From the cell containing the given text, extract its center point as [X, Y] coordinate. 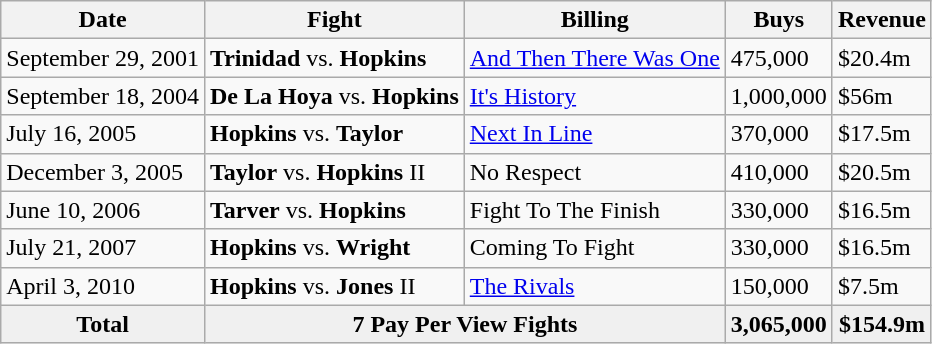
Coming To Fight [594, 248]
475,000 [778, 58]
June 10, 2006 [103, 210]
Trinidad vs. Hopkins [334, 58]
July 21, 2007 [103, 248]
Hopkins vs. Jones II [334, 286]
No Respect [594, 172]
3,065,000 [778, 324]
$56m [882, 96]
Buys [778, 20]
December 3, 2005 [103, 172]
150,000 [778, 286]
And Then There Was One [594, 58]
De La Hoya vs. Hopkins [334, 96]
September 29, 2001 [103, 58]
Fight [334, 20]
Hopkins vs. Taylor [334, 134]
Next In Line [594, 134]
Billing [594, 20]
$20.5m [882, 172]
Total [103, 324]
Taylor vs. Hopkins II [334, 172]
Hopkins vs. Wright [334, 248]
The Rivals [594, 286]
Tarver vs. Hopkins [334, 210]
Date [103, 20]
It's History [594, 96]
July 16, 2005 [103, 134]
$20.4m [882, 58]
Revenue [882, 20]
370,000 [778, 134]
7 Pay Per View Fights [464, 324]
410,000 [778, 172]
$17.5m [882, 134]
September 18, 2004 [103, 96]
April 3, 2010 [103, 286]
$154.9m [882, 324]
Fight To The Finish [594, 210]
1,000,000 [778, 96]
$7.5m [882, 286]
